Search for the cell housing the specified text and yield its [X, Y] center coordinate. 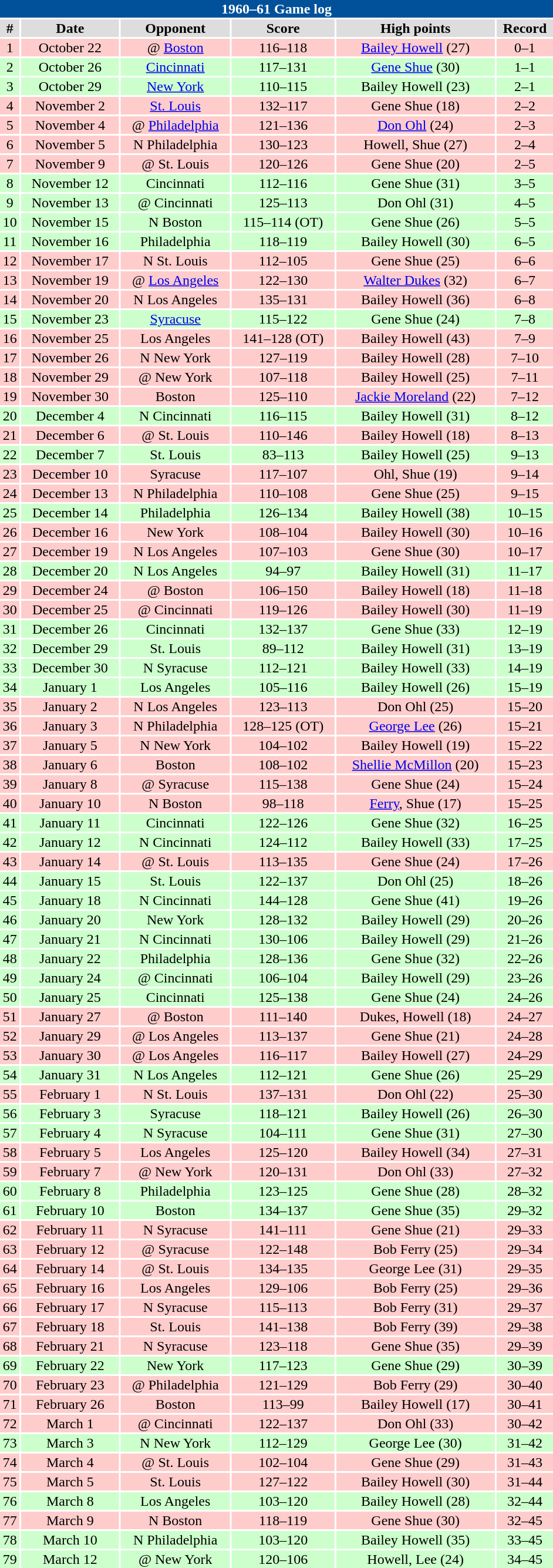
78 [9, 1540]
31–43 [525, 1462]
16 [9, 338]
29–38 [525, 1327]
November 4 [70, 125]
February 22 [70, 1365]
6 [9, 144]
6–5 [525, 241]
15–19 [525, 687]
Date [70, 28]
116–117 [283, 1055]
120–106 [283, 1559]
December 20 [70, 571]
January 24 [70, 978]
49 [9, 978]
74 [9, 1462]
75 [9, 1482]
62 [9, 1230]
79 [9, 1559]
33–45 [525, 1540]
52 [9, 1036]
January 11 [70, 823]
38 [9, 765]
125–138 [283, 997]
6–6 [525, 261]
February 26 [70, 1404]
115–138 [283, 784]
45 [9, 900]
24–27 [525, 1017]
26 [9, 532]
March 4 [70, 1462]
February 23 [70, 1385]
January 10 [70, 803]
George Lee (30) [416, 1443]
8–13 [525, 435]
112–105 [283, 261]
February 10 [70, 1210]
106–150 [283, 590]
February 11 [70, 1230]
Bailey Howell (17) [416, 1404]
46 [9, 920]
December 30 [70, 668]
2–4 [525, 144]
Gene Shue (18) [416, 106]
January 27 [70, 1017]
66 [9, 1307]
March 3 [70, 1443]
Opponent [175, 28]
119–126 [283, 610]
March 1 [70, 1424]
February 7 [70, 1172]
15–25 [525, 803]
33 [9, 668]
2–3 [525, 125]
41 [9, 823]
30 [9, 610]
112–129 [283, 1443]
7 [9, 164]
64 [9, 1268]
19 [9, 396]
March 5 [70, 1482]
34–45 [525, 1559]
56 [9, 1113]
Bob Ferry (31) [416, 1307]
11–17 [525, 571]
November 19 [70, 280]
December 6 [70, 435]
December 7 [70, 455]
November 29 [70, 377]
107–103 [283, 551]
61 [9, 1210]
69 [9, 1365]
125–120 [283, 1152]
54 [9, 1075]
37 [9, 745]
4–5 [525, 203]
3–5 [525, 183]
22–26 [525, 958]
104–102 [283, 745]
January 12 [70, 842]
22 [9, 455]
December 14 [70, 513]
43 [9, 862]
February 5 [70, 1152]
117–123 [283, 1365]
29–33 [525, 1230]
44 [9, 881]
120–126 [283, 164]
9 [9, 203]
March 12 [70, 1559]
December 13 [70, 493]
9–13 [525, 455]
31–42 [525, 1443]
68 [9, 1346]
12–19 [525, 629]
130–106 [283, 939]
Howell, Shue (27) [416, 144]
29–35 [525, 1268]
128–125 (OT) [283, 726]
89–112 [283, 648]
January 20 [70, 920]
February 18 [70, 1327]
135–131 [283, 300]
30–40 [525, 1385]
115–113 [283, 1307]
Score [283, 28]
17–25 [525, 842]
107–118 [283, 377]
8 [9, 183]
15–22 [525, 745]
Ferry, Shue (17) [416, 803]
141–128 (OT) [283, 338]
104–111 [283, 1133]
November 20 [70, 300]
125–110 [283, 396]
January 25 [70, 997]
December 16 [70, 532]
130–123 [283, 144]
111–140 [283, 1017]
110–115 [283, 86]
February 4 [70, 1133]
72 [9, 1424]
28 [9, 571]
110–108 [283, 493]
132–137 [283, 629]
76 [9, 1501]
February 16 [70, 1288]
23 [9, 474]
121–129 [283, 1385]
19–26 [525, 900]
24 [9, 493]
141–111 [283, 1230]
123–113 [283, 706]
120–131 [283, 1172]
2–1 [525, 86]
24–26 [525, 997]
February 12 [70, 1249]
134–137 [283, 1210]
2 [9, 67]
February 21 [70, 1346]
February 17 [70, 1307]
29–39 [525, 1346]
102–104 [283, 1462]
January 14 [70, 862]
11 [9, 241]
13–19 [525, 648]
Bailey Howell (36) [416, 300]
Howell, Lee (24) [416, 1559]
1–1 [525, 67]
32 [9, 648]
110–146 [283, 435]
7–8 [525, 319]
27 [9, 551]
26–30 [525, 1113]
98–118 [283, 803]
Bailey Howell (43) [416, 338]
November 30 [70, 396]
116–118 [283, 48]
116–115 [283, 416]
Bailey Howell (34) [416, 1152]
Don Ohl (22) [416, 1094]
137–131 [283, 1094]
127–122 [283, 1482]
December 24 [70, 590]
12 [9, 261]
5–5 [525, 222]
50 [9, 997]
122–126 [283, 823]
14–19 [525, 668]
February 14 [70, 1268]
124–112 [283, 842]
December 29 [70, 648]
Don Ohl (31) [416, 203]
13 [9, 280]
18–26 [525, 881]
29–32 [525, 1210]
40 [9, 803]
113–137 [283, 1036]
10–16 [525, 532]
November 15 [70, 222]
15–20 [525, 706]
39 [9, 784]
29–34 [525, 1249]
115–114 (OT) [283, 222]
30–42 [525, 1424]
83–113 [283, 455]
117–107 [283, 474]
9–14 [525, 474]
December 19 [70, 551]
High points [416, 28]
January 2 [70, 706]
January 1 [70, 687]
Gene Shue (28) [416, 1191]
November 12 [70, 183]
34 [9, 687]
57 [9, 1133]
105–116 [283, 687]
January 18 [70, 900]
10–17 [525, 551]
2–2 [525, 106]
7–11 [525, 377]
Jackie Moreland (22) [416, 396]
35 [9, 706]
42 [9, 842]
20 [9, 416]
2–5 [525, 164]
4 [9, 106]
20–26 [525, 920]
73 [9, 1443]
127–119 [283, 358]
108–104 [283, 532]
8–12 [525, 416]
60 [9, 1191]
30–39 [525, 1365]
144–128 [283, 900]
59 [9, 1172]
January 15 [70, 881]
29–37 [525, 1307]
# [9, 28]
January 31 [70, 1075]
January 30 [70, 1055]
Gene Shue (33) [416, 629]
November 9 [70, 164]
15–24 [525, 784]
January 5 [70, 745]
94–97 [283, 571]
9–15 [525, 493]
11–18 [525, 590]
112–116 [283, 183]
Bailey Howell (38) [416, 513]
10–15 [525, 513]
January 8 [70, 784]
7–12 [525, 396]
63 [9, 1249]
15–21 [525, 726]
January 21 [70, 939]
11–19 [525, 610]
31–44 [525, 1482]
Bob Ferry (39) [416, 1327]
Bailey Howell (23) [416, 86]
118–121 [283, 1113]
32–44 [525, 1501]
55 [9, 1094]
141–138 [283, 1327]
106–104 [283, 978]
58 [9, 1152]
123–118 [283, 1346]
16–25 [525, 823]
January 22 [70, 958]
67 [9, 1327]
1960–61 Game log [276, 9]
70 [9, 1385]
126–134 [283, 513]
February 3 [70, 1113]
6–8 [525, 300]
December 26 [70, 629]
23–26 [525, 978]
November 26 [70, 358]
March 9 [70, 1520]
27–31 [525, 1152]
115–122 [283, 319]
Don Ohl (24) [416, 125]
7–10 [525, 358]
31 [9, 629]
November 16 [70, 241]
Shellie McMillon (20) [416, 765]
27–32 [525, 1172]
125–113 [283, 203]
65 [9, 1288]
25–30 [525, 1094]
March 10 [70, 1540]
117–131 [283, 67]
Bailey Howell (19) [416, 745]
15–23 [525, 765]
George Lee (26) [416, 726]
28–32 [525, 1191]
24–28 [525, 1036]
32–45 [525, 1520]
21 [9, 435]
25–29 [525, 1075]
51 [9, 1017]
November 13 [70, 203]
121–136 [283, 125]
3 [9, 86]
77 [9, 1520]
Ohl, Shue (19) [416, 474]
Record [525, 28]
14 [9, 300]
November 2 [70, 106]
36 [9, 726]
123–125 [283, 1191]
Bob Ferry (29) [416, 1385]
71 [9, 1404]
21–26 [525, 939]
5 [9, 125]
December 4 [70, 416]
January 3 [70, 726]
113–99 [283, 1404]
134–135 [283, 1268]
25 [9, 513]
Gene Shue (41) [416, 900]
October 29 [70, 86]
Bailey Howell (35) [416, 1540]
48 [9, 958]
November 23 [70, 319]
129–106 [283, 1288]
February 8 [70, 1191]
October 26 [70, 67]
17–26 [525, 862]
December 10 [70, 474]
January 29 [70, 1036]
7–9 [525, 338]
10 [9, 222]
November 25 [70, 338]
January 6 [70, 765]
17 [9, 358]
47 [9, 939]
15 [9, 319]
Walter Dukes (32) [416, 280]
December 25 [70, 610]
29–36 [525, 1288]
132–117 [283, 106]
Gene Shue (20) [416, 164]
128–136 [283, 958]
27–30 [525, 1133]
53 [9, 1055]
Dukes, Howell (18) [416, 1017]
0–1 [525, 48]
November 5 [70, 144]
122–148 [283, 1249]
November 17 [70, 261]
128–132 [283, 920]
March 8 [70, 1501]
30–41 [525, 1404]
113–135 [283, 862]
6–7 [525, 280]
29 [9, 590]
October 22 [70, 48]
George Lee (31) [416, 1268]
February 1 [70, 1094]
108–102 [283, 765]
24–29 [525, 1055]
18 [9, 377]
122–130 [283, 280]
1 [9, 48]
